Output the [x, y] coordinate of the center of the cell containing the given text.  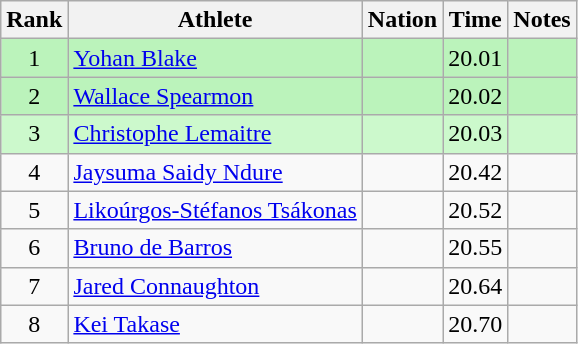
5 [34, 210]
Yohan Blake [215, 58]
Bruno de Barros [215, 248]
20.64 [476, 286]
Rank [34, 20]
3 [34, 134]
8 [34, 324]
4 [34, 172]
20.42 [476, 172]
20.01 [476, 58]
Christophe Lemaitre [215, 134]
Nation [402, 20]
20.02 [476, 96]
Wallace Spearmon [215, 96]
Likoúrgos-Stéfanos Tsákonas [215, 210]
20.52 [476, 210]
Jared Connaughton [215, 286]
Athlete [215, 20]
7 [34, 286]
1 [34, 58]
Time [476, 20]
20.55 [476, 248]
Kei Takase [215, 324]
6 [34, 248]
20.03 [476, 134]
20.70 [476, 324]
Jaysuma Saidy Ndure [215, 172]
Notes [542, 20]
2 [34, 96]
